Locate the cell with the specified text and output its (X, Y) center coordinate. 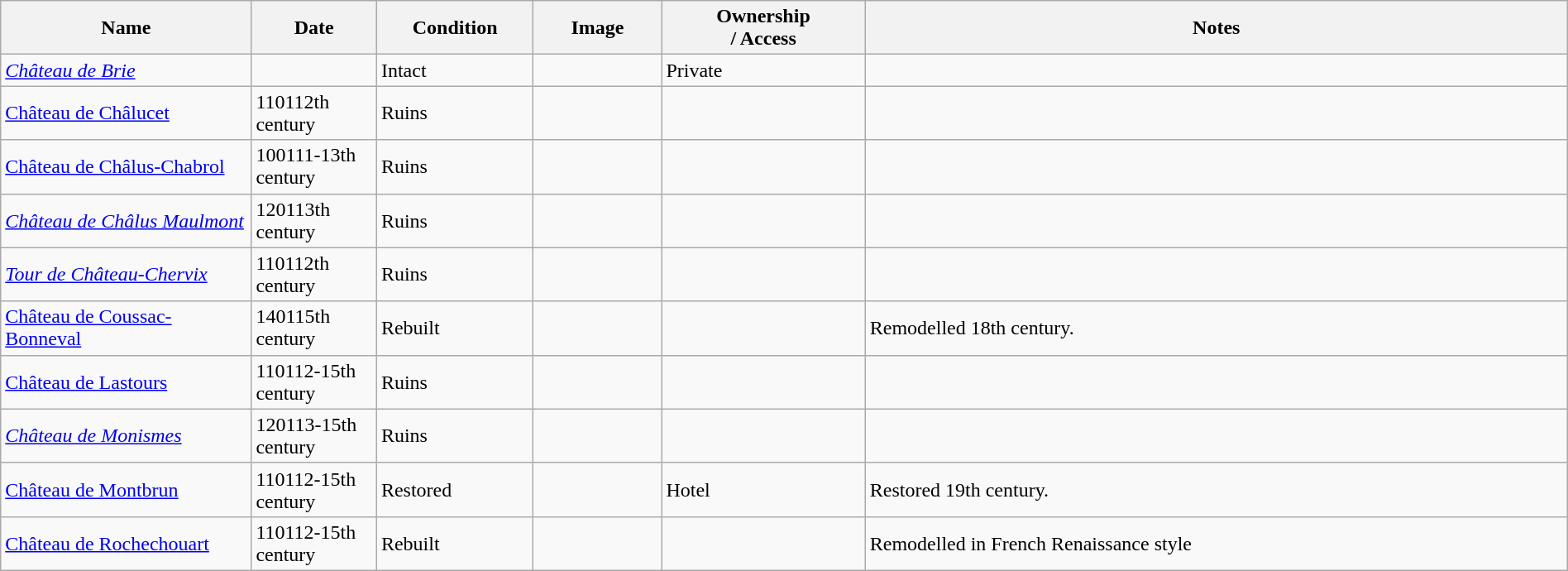
Private (763, 70)
Château de Monismes (126, 435)
Restored (455, 490)
Château de Châlus Maulmont (126, 220)
Name (126, 28)
Château de Coussac-Bonneval (126, 328)
Château de Brie (126, 70)
Château de Châlucet (126, 113)
Remodelled in French Renaissance style (1216, 543)
140115th century (314, 328)
100111-13th century (314, 167)
Ownership/ Access (763, 28)
Remodelled 18th century. (1216, 328)
Château de Rochechouart (126, 543)
Tour de Château-Chervix (126, 275)
Hotel (763, 490)
Château de Châlus-Chabrol (126, 167)
Date (314, 28)
Château de Lastours (126, 382)
Notes (1216, 28)
Image (597, 28)
120113th century (314, 220)
Château de Montbrun (126, 490)
Restored 19th century. (1216, 490)
Condition (455, 28)
Intact (455, 70)
120113-15th century (314, 435)
